Detect which cell encompasses the target text, then output its (X, Y) center coordinate. 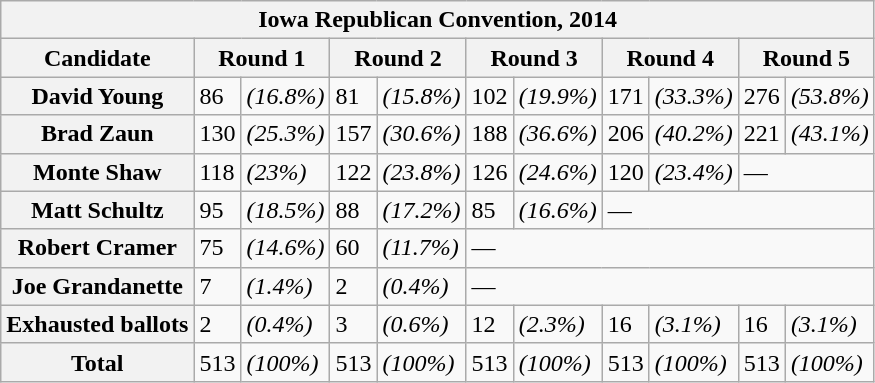
(19.9%) (558, 96)
(33.3%) (694, 96)
102 (490, 96)
Matt Schultz (98, 210)
(23.4%) (694, 172)
206 (626, 134)
171 (626, 96)
157 (354, 134)
Monte Shaw (98, 172)
(25.3%) (286, 134)
Iowa Republican Convention, 2014 (438, 20)
118 (218, 172)
Round 2 (398, 58)
Joe Grandanette (98, 286)
Round 1 (262, 58)
Exhausted ballots (98, 324)
Round 5 (806, 58)
(2.3%) (558, 324)
(1.4%) (286, 286)
86 (218, 96)
188 (490, 134)
Round 3 (534, 58)
(30.6%) (422, 134)
60 (354, 248)
276 (762, 96)
120 (626, 172)
7 (218, 286)
(23%) (286, 172)
Total (98, 362)
Brad Zaun (98, 134)
75 (218, 248)
Candidate (98, 58)
88 (354, 210)
(23.8%) (422, 172)
126 (490, 172)
130 (218, 134)
(16.8%) (286, 96)
Robert Cramer (98, 248)
12 (490, 324)
122 (354, 172)
85 (490, 210)
(43.1%) (830, 134)
(18.5%) (286, 210)
(40.2%) (694, 134)
(16.6%) (558, 210)
(14.6%) (286, 248)
3 (354, 324)
95 (218, 210)
(15.8%) (422, 96)
(17.2%) (422, 210)
81 (354, 96)
(11.7%) (422, 248)
(0.6%) (422, 324)
David Young (98, 96)
221 (762, 134)
(36.6%) (558, 134)
(24.6%) (558, 172)
(53.8%) (830, 96)
Round 4 (670, 58)
